Locate the cell with the specified text and output its (X, Y) center coordinate. 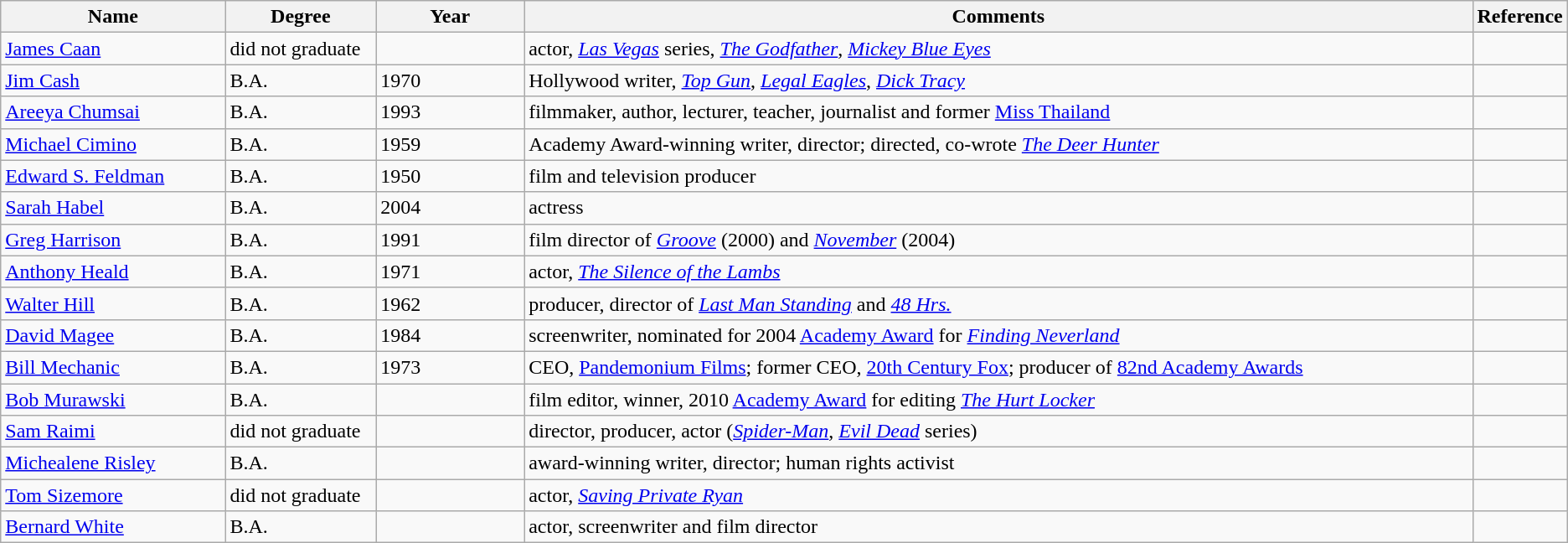
Areeya Chumsai (113, 112)
screenwriter, nominated for 2004 Academy Award for Finding Neverland (998, 335)
Michael Cimino (113, 144)
Bob Murawski (113, 400)
actor, The Silence of the Lambs (998, 271)
award-winning writer, director; human rights activist (998, 463)
1950 (451, 176)
Hollywood writer, Top Gun, Legal Eagles, Dick Tracy (998, 80)
producer, director of Last Man Standing and 48 Hrs. (998, 303)
1984 (451, 335)
Sam Raimi (113, 432)
film editor, winner, 2010 Academy Award for editing The Hurt Locker (998, 400)
Sarah Habel (113, 208)
Academy Award-winning writer, director; directed, co-wrote The Deer Hunter (998, 144)
Tom Sizemore (113, 495)
2004 (451, 208)
actor, screenwriter and film director (998, 527)
Degree (301, 17)
actress (998, 208)
James Caan (113, 49)
1991 (451, 240)
Bill Mechanic (113, 367)
1993 (451, 112)
Reference (1519, 17)
film and television producer (998, 176)
Comments (998, 17)
actor, Las Vegas series, The Godfather, Mickey Blue Eyes (998, 49)
Name (113, 17)
actor, Saving Private Ryan (998, 495)
1973 (451, 367)
Bernard White (113, 527)
Greg Harrison (113, 240)
1970 (451, 80)
film director of Groove (2000) and November (2004) (998, 240)
1959 (451, 144)
CEO, Pandemonium Films; former CEO, 20th Century Fox; producer of 82nd Academy Awards (998, 367)
1971 (451, 271)
filmmaker, author, lecturer, teacher, journalist and former Miss Thailand (998, 112)
Year (451, 17)
David Magee (113, 335)
Jim Cash (113, 80)
Michealene Risley (113, 463)
1962 (451, 303)
Anthony Heald (113, 271)
Edward S. Feldman (113, 176)
director, producer, actor (Spider-Man, Evil Dead series) (998, 432)
Walter Hill (113, 303)
